Search for the cell housing the specified text and yield its [X, Y] center coordinate. 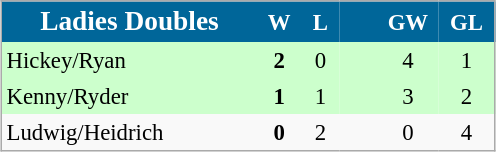
W [280, 22]
Kenny/Ryder [129, 96]
Ludwig/Heidrich [129, 132]
3 [408, 96]
GL [467, 22]
Hickey/Ryan [129, 60]
GW [408, 22]
L [321, 22]
Ladies Doubles [129, 22]
